Extract the [x, y] coordinate from the center of the cell holding the provided text.  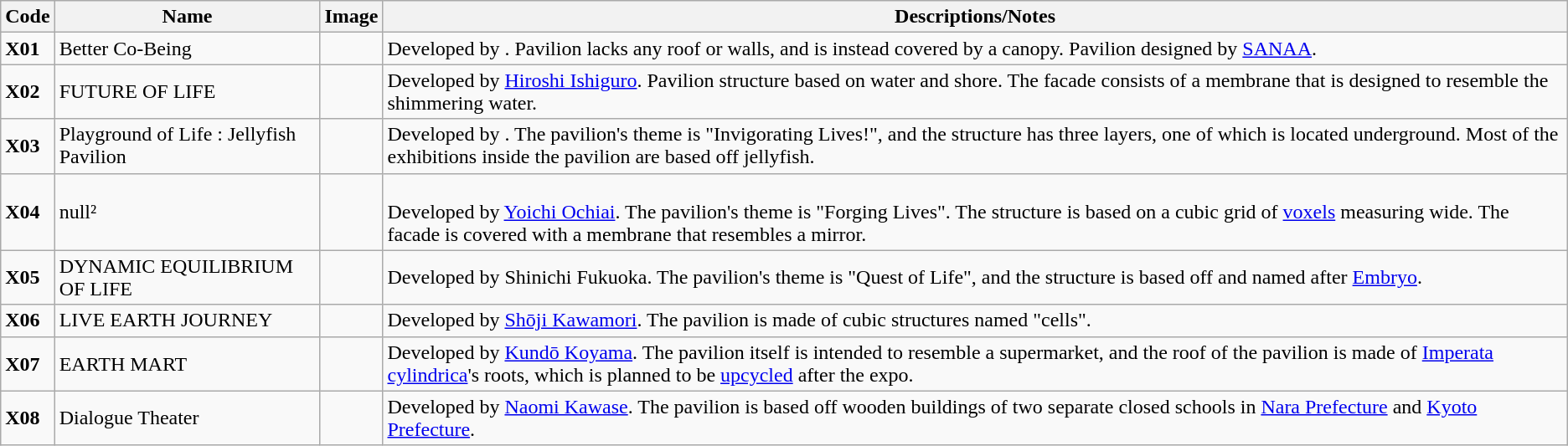
LIVE EARTH JOURNEY [188, 320]
Name [188, 17]
null² [188, 212]
Playground of Life : Jellyfish Pavilion [188, 146]
X05 [28, 278]
X02 [28, 92]
X08 [28, 418]
X06 [28, 320]
Dialogue Theater [188, 418]
Code [28, 17]
EARTH MART [188, 363]
Better Co-Being [188, 49]
Descriptions/Notes [975, 17]
Developed by . Pavilion lacks any roof or walls, and is instead covered by a canopy. Pavilion designed by SANAA. [975, 49]
X04 [28, 212]
X01 [28, 49]
X03 [28, 146]
Image [352, 17]
DYNAMIC EQUILIBRIUM OF LIFE [188, 278]
Developed by Naomi Kawase. The pavilion is based off wooden buildings of two separate closed schools in Nara Prefecture and Kyoto Prefecture. [975, 418]
Developed by Shinichi Fukuoka. The pavilion's theme is "Quest of Life", and the structure is based off and named after Embryo. [975, 278]
Developed by Shōji Kawamori. The pavilion is made of cubic structures named "cells". [975, 320]
X07 [28, 363]
FUTURE OF LIFE [188, 92]
